Extract the [x, y] coordinate from the center of the cell holding the provided text.  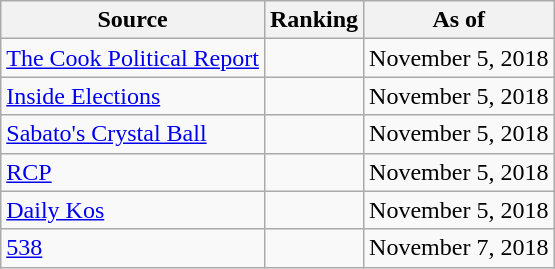
538 [133, 248]
Ranking [314, 20]
Daily Kos [133, 210]
As of [459, 20]
November 7, 2018 [459, 248]
RCP [133, 172]
The Cook Political Report [133, 58]
Inside Elections [133, 96]
Sabato's Crystal Ball [133, 134]
Source [133, 20]
